Search for the cell housing the specified text and yield its (X, Y) center coordinate. 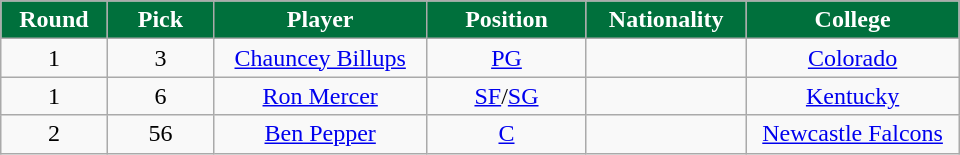
56 (160, 134)
Newcastle Falcons (852, 134)
6 (160, 96)
SF/SG (507, 96)
Player (320, 20)
College (852, 20)
PG (507, 58)
3 (160, 58)
Position (507, 20)
Pick (160, 20)
Ron Mercer (320, 96)
Nationality (666, 20)
Chauncey Billups (320, 58)
Colorado (852, 58)
Round (54, 20)
C (507, 134)
Ben Pepper (320, 134)
2 (54, 134)
Kentucky (852, 96)
